Return (x, y) of the center of cell containing provided text 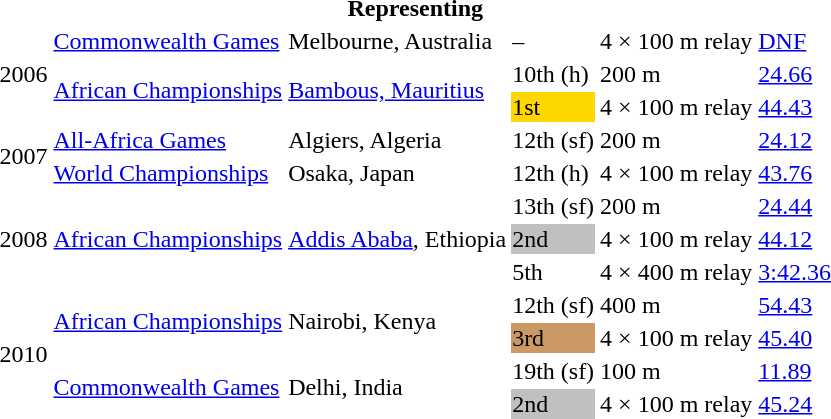
Addis Ababa, Ethiopia (398, 239)
13th (sf) (554, 206)
Melbourne, Australia (398, 41)
Algiers, Algeria (398, 140)
Nairobi, Kenya (398, 322)
– (554, 41)
19th (sf) (554, 371)
400 m (676, 305)
Osaka, Japan (398, 173)
All-Africa Games (168, 140)
3rd (554, 338)
Bambous, Mauritius (398, 90)
4 × 400 m relay (676, 272)
5th (554, 272)
Delhi, India (398, 388)
10th (h) (554, 74)
100 m (676, 371)
1st (554, 107)
World Championships (168, 173)
12th (h) (554, 173)
